Identify which cell holds the provided text, then report its (X, Y) central coordinate. 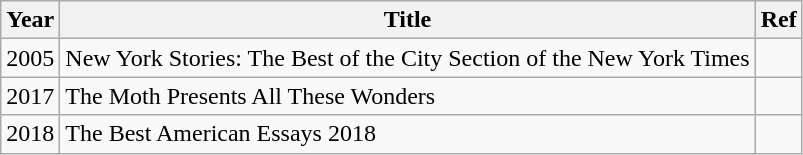
Title (408, 20)
2018 (30, 134)
The Moth Presents All These Wonders (408, 96)
Ref (778, 20)
Year (30, 20)
The Best American Essays 2018 (408, 134)
2005 (30, 58)
2017 (30, 96)
New York Stories: The Best of the City Section of the New York Times (408, 58)
